Search for the cell housing the specified text and yield its (X, Y) center coordinate. 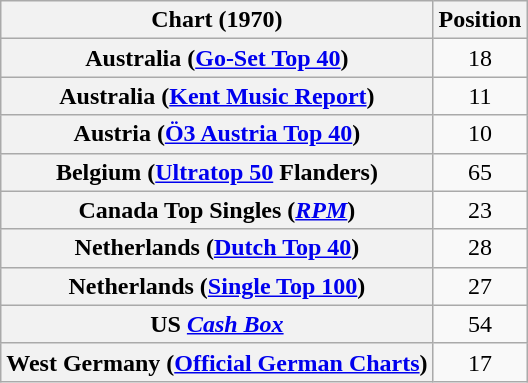
Position (480, 20)
54 (480, 324)
Chart (1970) (217, 20)
US Cash Box (217, 324)
23 (480, 210)
17 (480, 362)
Netherlands (Single Top 100) (217, 286)
18 (480, 58)
65 (480, 172)
11 (480, 96)
Austria (Ö3 Austria Top 40) (217, 134)
Netherlands (Dutch Top 40) (217, 248)
Belgium (Ultratop 50 Flanders) (217, 172)
Canada Top Singles (RPM) (217, 210)
Australia (Go-Set Top 40) (217, 58)
Australia (Kent Music Report) (217, 96)
West Germany (Official German Charts) (217, 362)
28 (480, 248)
27 (480, 286)
10 (480, 134)
